Pinpoint the cell where the given text exists, returning its (X, Y) midpoint coordinate. 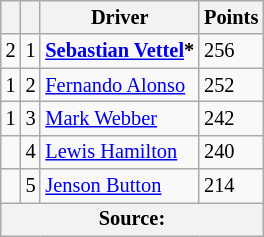
Fernando Alonso (120, 85)
Sebastian Vettel* (120, 51)
5 (31, 186)
Points (231, 17)
Mark Webber (120, 118)
Jenson Button (120, 186)
242 (231, 118)
252 (231, 85)
Source: (132, 219)
214 (231, 186)
240 (231, 152)
4 (31, 152)
256 (231, 51)
3 (31, 118)
Driver (120, 17)
Lewis Hamilton (120, 152)
